Capture the cell that displays the provided text and extract its (X, Y) central coordinate. 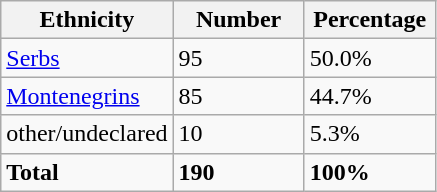
50.0% (370, 58)
Montenegrins (87, 96)
other/undeclared (87, 134)
Serbs (87, 58)
Number (238, 20)
190 (238, 172)
Percentage (370, 20)
100% (370, 172)
85 (238, 96)
Total (87, 172)
Ethnicity (87, 20)
10 (238, 134)
44.7% (370, 96)
5.3% (370, 134)
95 (238, 58)
